Determine the [X, Y] coordinate at the center of the cell enclosing the given text.  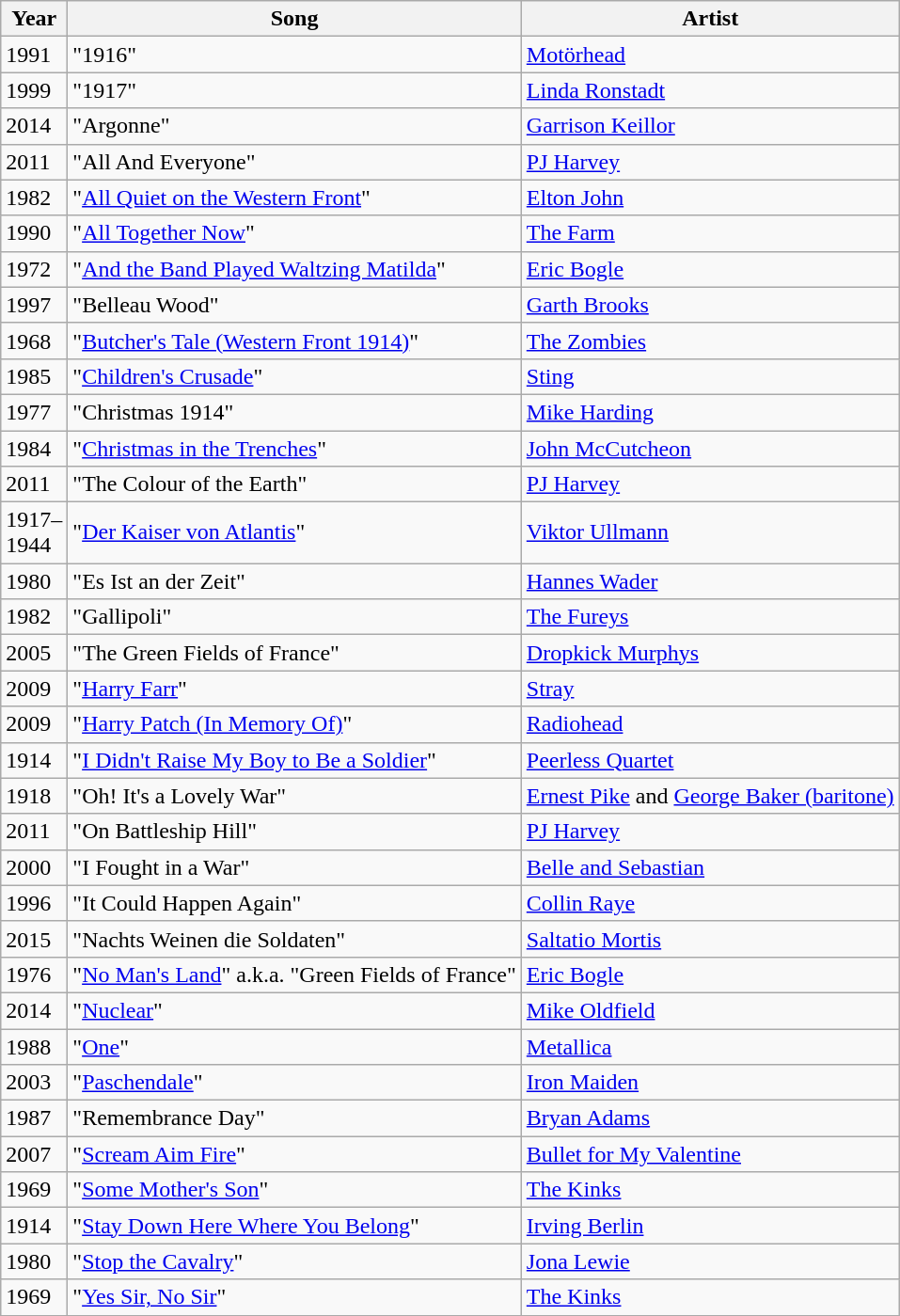
"The Green Fields of France" [294, 653]
"Remembrance Day" [294, 1118]
Song [294, 19]
Bullet for My Valentine [710, 1154]
1988 [34, 1047]
"Nuclear" [294, 1010]
"Nachts Weinen die Soldaten" [294, 939]
"Butcher's Tale (Western Front 1914)" [294, 341]
2000 [34, 867]
Iron Maiden [710, 1083]
The Farm [710, 233]
1972 [34, 269]
Dropkick Murphys [710, 653]
Mike Oldfield [710, 1010]
1991 [34, 55]
"Gallipoli" [294, 617]
"One" [294, 1047]
Ernest Pike and George Baker (baritone) [710, 796]
"Yes Sir, No Sir" [294, 1297]
Saltatio Mortis [710, 939]
Hannes Wader [710, 581]
"Stop the Cavalry" [294, 1261]
"On Battleship Hill" [294, 832]
"The Colour of the Earth" [294, 484]
Radiohead [710, 724]
"All Quiet on the Western Front" [294, 198]
"Belleau Wood" [294, 305]
"Argonne" [294, 126]
Stray [710, 689]
1985 [34, 376]
1987 [34, 1118]
Motörhead [710, 55]
"I Fought in a War" [294, 867]
1918 [34, 796]
"And the Band Played Waltzing Matilda" [294, 269]
"1916" [294, 55]
"Stay Down Here Where You Belong" [294, 1226]
"Der Kaiser von Atlantis" [294, 532]
Artist [710, 19]
1990 [34, 233]
Sting [710, 376]
2015 [34, 939]
Mike Harding [710, 412]
"Paschendale" [294, 1083]
Belle and Sebastian [710, 867]
"Harry Farr" [294, 689]
1999 [34, 90]
Garth Brooks [710, 305]
1977 [34, 412]
Garrison Keillor [710, 126]
Collin Raye [710, 903]
"Some Mother's Son" [294, 1190]
1984 [34, 449]
"Es Ist an der Zeit" [294, 581]
"Christmas 1914" [294, 412]
Year [34, 19]
1996 [34, 903]
2003 [34, 1083]
John McCutcheon [710, 449]
"Oh! It's a Lovely War" [294, 796]
"1917" [294, 90]
1997 [34, 305]
Irving Berlin [710, 1226]
Bryan Adams [710, 1118]
Viktor Ullmann [710, 532]
"Children's Crusade" [294, 376]
The Zombies [710, 341]
"No Man's Land" a.k.a. "Green Fields of France" [294, 975]
1917–1944 [34, 532]
1968 [34, 341]
2007 [34, 1154]
"It Could Happen Again" [294, 903]
"Harry Patch (In Memory Of)" [294, 724]
"Christmas in the Trenches" [294, 449]
"All And Everyone" [294, 162]
1976 [34, 975]
"I Didn't Raise My Boy to Be a Soldier" [294, 760]
Elton John [710, 198]
"Scream Aim Fire" [294, 1154]
Metallica [710, 1047]
Peerless Quartet [710, 760]
Linda Ronstadt [710, 90]
2005 [34, 653]
The Fureys [710, 617]
Jona Lewie [710, 1261]
"All Together Now" [294, 233]
